Locate the cell with the specified text and output its (X, Y) center coordinate. 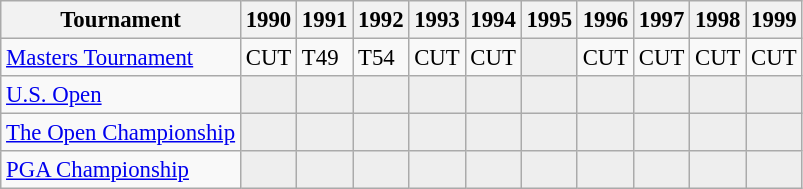
T49 (325, 58)
PGA Championship (121, 170)
1999 (774, 20)
1992 (381, 20)
The Open Championship (121, 133)
T54 (381, 58)
1996 (605, 20)
Masters Tournament (121, 58)
1991 (325, 20)
1990 (268, 20)
Tournament (121, 20)
1997 (661, 20)
1994 (493, 20)
U.S. Open (121, 95)
1998 (718, 20)
1995 (549, 20)
1993 (437, 20)
